Scan for the cell matching the given text and deliver its [X, Y] coordinate at center. 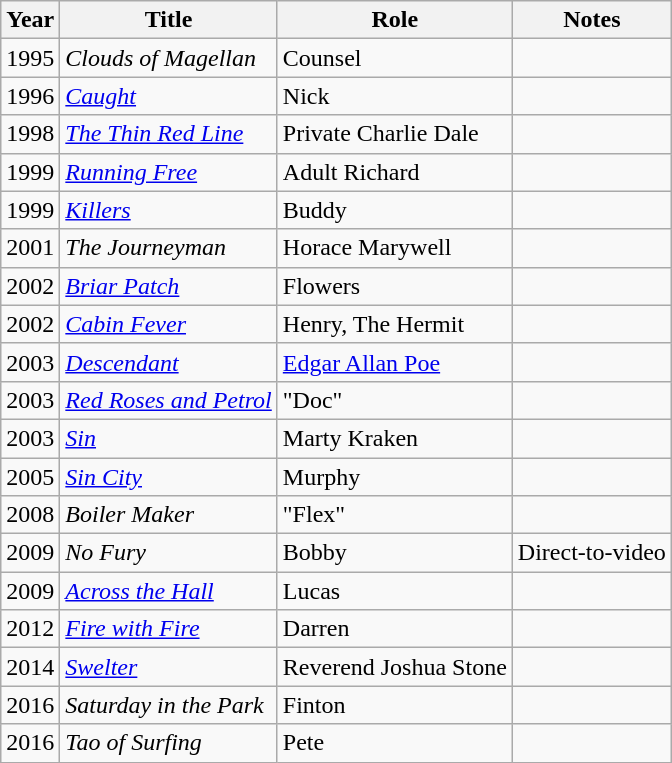
Direct-to-video [592, 553]
Across the Hall [168, 591]
Clouds of Magellan [168, 58]
Murphy [394, 477]
Nick [394, 96]
No Fury [168, 553]
Finton [394, 705]
Bobby [394, 553]
Title [168, 20]
Henry, The Hermit [394, 324]
Swelter [168, 667]
Pete [394, 743]
Saturday in the Park [168, 705]
Caught [168, 96]
1998 [30, 134]
"Flex" [394, 515]
Notes [592, 20]
Private Charlie Dale [394, 134]
Flowers [394, 286]
Red Roses and Petrol [168, 400]
Tao of Surfing [168, 743]
Counsel [394, 58]
2008 [30, 515]
Running Free [168, 172]
Year [30, 20]
1995 [30, 58]
2012 [30, 629]
Adult Richard [394, 172]
Briar Patch [168, 286]
2001 [30, 248]
"Doc" [394, 400]
Killers [168, 210]
Fire with Fire [168, 629]
2005 [30, 477]
Horace Marywell [394, 248]
Edgar Allan Poe [394, 362]
Descendant [168, 362]
Buddy [394, 210]
The Thin Red Line [168, 134]
Sin [168, 438]
Marty Kraken [394, 438]
Boiler Maker [168, 515]
Lucas [394, 591]
Sin City [168, 477]
2014 [30, 667]
Role [394, 20]
The Journeyman [168, 248]
1996 [30, 96]
Darren [394, 629]
Cabin Fever [168, 324]
Reverend Joshua Stone [394, 667]
